Output the [x, y] coordinate of the center of the cell containing the given text.  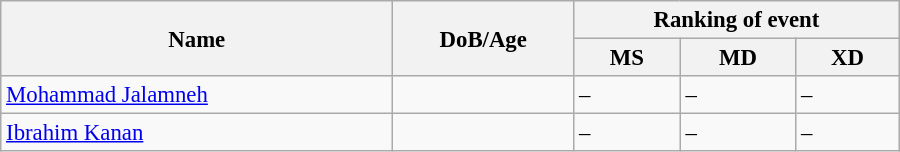
Mohammad Jalamneh [197, 95]
Ibrahim Kanan [197, 133]
MD [738, 58]
Name [197, 38]
MS [627, 58]
XD [848, 58]
DoB/Age [484, 38]
Ranking of event [737, 20]
